Search for the cell housing the specified text and yield its (X, Y) center coordinate. 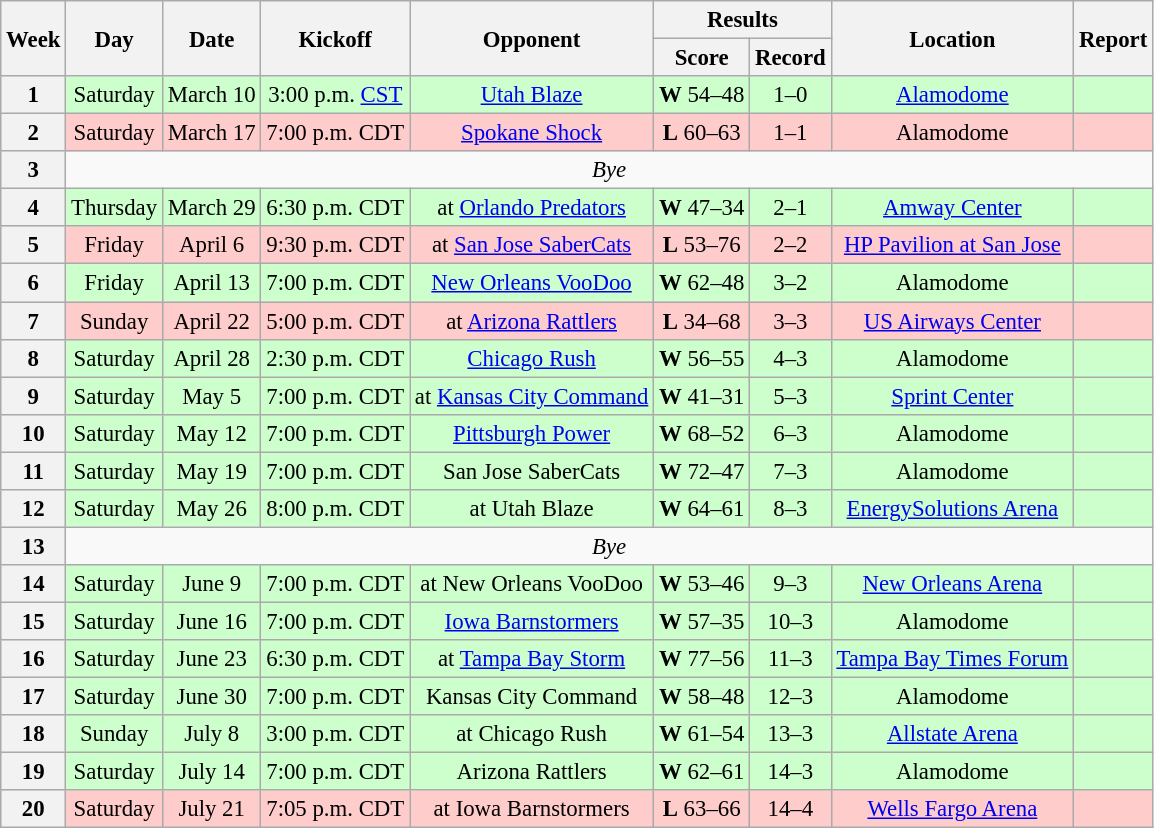
May 12 (212, 433)
8–3 (790, 509)
W 62–61 (702, 772)
at Utah Blaze (532, 509)
EnergySolutions Arena (952, 509)
W 54–48 (702, 95)
June 16 (212, 621)
3 (34, 170)
US Airways Center (952, 321)
2:30 p.m. CDT (336, 358)
March 10 (212, 95)
June 30 (212, 697)
4 (34, 208)
March 17 (212, 133)
at Iowa Barnstormers (532, 809)
11–3 (790, 659)
W 68–52 (702, 433)
1–0 (790, 95)
at New Orleans VooDoo (532, 584)
Wells Fargo Arena (952, 809)
Date (212, 38)
16 (34, 659)
12–3 (790, 697)
9:30 p.m. CDT (336, 245)
HP Pavilion at San Jose (952, 245)
Thursday (114, 208)
Iowa Barnstormers (532, 621)
Sprint Center (952, 396)
19 (34, 772)
20 (34, 809)
8 (34, 358)
5:00 p.m. CDT (336, 321)
Location (952, 38)
14–4 (790, 809)
Results (742, 20)
Kickoff (336, 38)
at Arizona Rattlers (532, 321)
L 60–63 (702, 133)
Chicago Rush (532, 358)
at Tampa Bay Storm (532, 659)
Score (702, 58)
3–3 (790, 321)
Arizona Rattlers (532, 772)
Pittsburgh Power (532, 433)
13 (34, 546)
New Orleans VooDoo (532, 283)
5 (34, 245)
7 (34, 321)
6–3 (790, 433)
W 53–46 (702, 584)
Kansas City Command (532, 697)
Week (34, 38)
2 (34, 133)
April 6 (212, 245)
1 (34, 95)
15 (34, 621)
April 28 (212, 358)
W 47–34 (702, 208)
4–3 (790, 358)
10–3 (790, 621)
3:00 p.m. CDT (336, 734)
W 41–31 (702, 396)
5–3 (790, 396)
May 19 (212, 471)
Record (790, 58)
10 (34, 433)
Day (114, 38)
Utah Blaze (532, 95)
W 61–54 (702, 734)
May 5 (212, 396)
May 26 (212, 509)
Allstate Arena (952, 734)
Amway Center (952, 208)
7:05 p.m. CDT (336, 809)
18 (34, 734)
W 56–55 (702, 358)
W 64–61 (702, 509)
L 34–68 (702, 321)
13–3 (790, 734)
at Orlando Predators (532, 208)
9 (34, 396)
W 72–47 (702, 471)
at Chicago Rush (532, 734)
June 9 (212, 584)
July 8 (212, 734)
11 (34, 471)
14 (34, 584)
Spokane Shock (532, 133)
W 57–35 (702, 621)
New Orleans Arena (952, 584)
Tampa Bay Times Forum (952, 659)
14–3 (790, 772)
17 (34, 697)
April 22 (212, 321)
12 (34, 509)
at Kansas City Command (532, 396)
W 58–48 (702, 697)
L 63–66 (702, 809)
2–2 (790, 245)
8:00 p.m. CDT (336, 509)
San Jose SaberCats (532, 471)
9–3 (790, 584)
at San Jose SaberCats (532, 245)
W 77–56 (702, 659)
W 62–48 (702, 283)
2–1 (790, 208)
July 21 (212, 809)
L 53–76 (702, 245)
June 23 (212, 659)
Opponent (532, 38)
Report (1114, 38)
7–3 (790, 471)
March 29 (212, 208)
3:00 p.m. CST (336, 95)
3–2 (790, 283)
July 14 (212, 772)
April 13 (212, 283)
1–1 (790, 133)
6 (34, 283)
